Output the [x, y] coordinate of the center of the cell containing the given text.  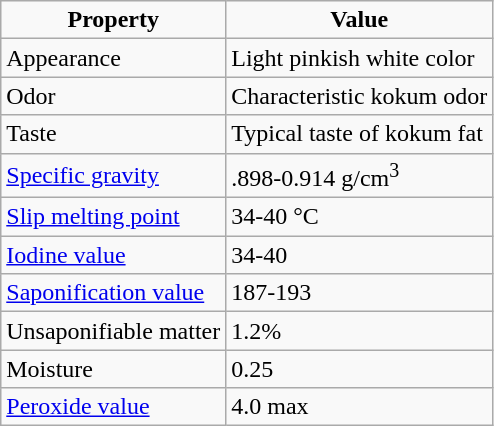
187-193 [360, 293]
Characteristic kokum odor [360, 96]
Taste [114, 134]
Unsaponifiable matter [114, 331]
Iodine value [114, 255]
Saponification value [114, 293]
Specific gravity [114, 176]
Moisture [114, 369]
0.25 [360, 369]
Typical taste of kokum fat [360, 134]
1.2% [360, 331]
Odor [114, 96]
Light pinkish white color [360, 58]
34-40 °C [360, 217]
Appearance [114, 58]
Peroxide value [114, 407]
4.0 max [360, 407]
34-40 [360, 255]
Property [114, 20]
Value [360, 20]
Slip melting point [114, 217]
.898-0.914 g/cm3 [360, 176]
